Find where the given text appears and provide that cell's center as (X, Y) coordinate. 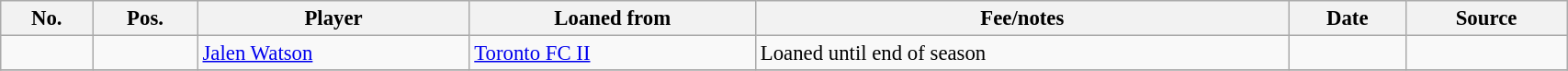
Date (1347, 18)
Player (333, 18)
Loaned from (613, 18)
Source (1486, 18)
Fee/notes (1021, 18)
Loaned until end of season (1021, 53)
Toronto FC II (613, 53)
Pos. (145, 18)
Jalen Watson (333, 53)
No. (47, 18)
